For the text-containing cell, return its midpoint in [x, y] coordinate format. 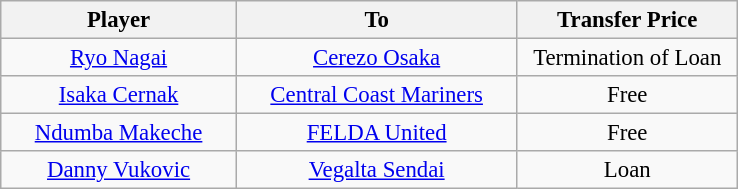
Termination of Loan [628, 58]
Isaka Cernak [119, 95]
Transfer Price [628, 20]
Ryo Nagai [119, 58]
To [376, 20]
Vegalta Sendai [376, 170]
Player [119, 20]
FELDA United [376, 133]
Danny Vukovic [119, 170]
Central Coast Mariners [376, 95]
Ndumba Makeche [119, 133]
Loan [628, 170]
Cerezo Osaka [376, 58]
